Scan for the cell matching the given text and deliver its [x, y] coordinate at center. 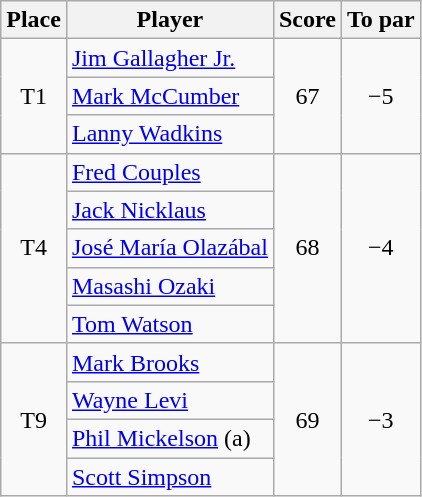
69 [307, 419]
Lanny Wadkins [170, 134]
Player [170, 20]
67 [307, 96]
Score [307, 20]
Fred Couples [170, 172]
−5 [380, 96]
T9 [34, 419]
José María Olazábal [170, 248]
Mark McCumber [170, 96]
Jim Gallagher Jr. [170, 58]
Place [34, 20]
To par [380, 20]
T4 [34, 248]
68 [307, 248]
−4 [380, 248]
Scott Simpson [170, 477]
Jack Nicklaus [170, 210]
−3 [380, 419]
Mark Brooks [170, 362]
Phil Mickelson (a) [170, 438]
T1 [34, 96]
Tom Watson [170, 324]
Masashi Ozaki [170, 286]
Wayne Levi [170, 400]
